From the cell containing the given text, extract its center point as (x, y) coordinate. 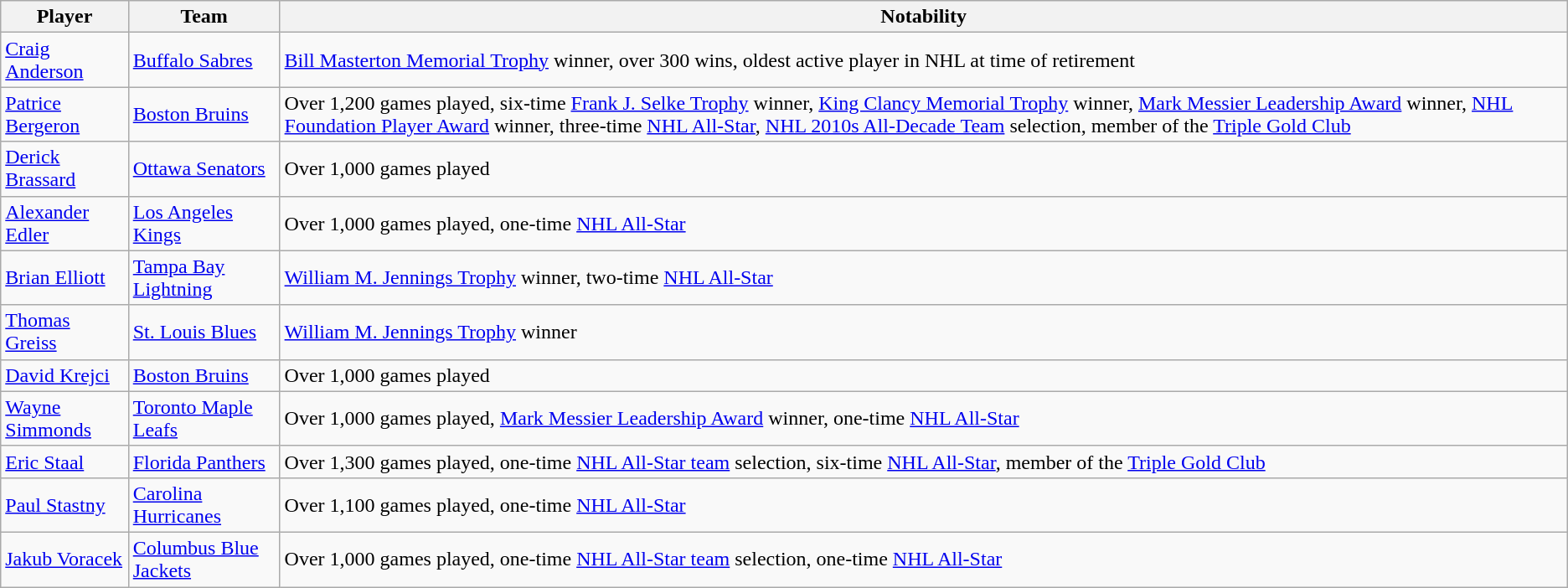
Brian Elliott (64, 278)
Over 1,000 games played, Mark Messier Leadership Award winner, one-time NHL All-Star (923, 419)
Eric Staal (64, 462)
Thomas Greiss (64, 332)
William M. Jennings Trophy winner (923, 332)
William M. Jennings Trophy winner, two-time NHL All-Star (923, 278)
Over 1,000 games played, one-time NHL All-Star team selection, one-time NHL All-Star (923, 560)
Notability (923, 17)
Player (64, 17)
Buffalo Sabres (204, 60)
Wayne Simmonds (64, 419)
Los Angeles Kings (204, 223)
St. Louis Blues (204, 332)
Derick Brassard (64, 169)
Team (204, 17)
Over 1,100 games played, one-time NHL All-Star (923, 504)
Bill Masterton Memorial Trophy winner, over 300 wins, oldest active player in NHL at time of retirement (923, 60)
Ottawa Senators (204, 169)
Florida Panthers (204, 462)
Patrice Bergeron (64, 114)
Craig Anderson (64, 60)
Over 1,300 games played, one-time NHL All-Star team selection, six-time NHL All-Star, member of the Triple Gold Club (923, 462)
Paul Stastny (64, 504)
Over 1,000 games played, one-time NHL All-Star (923, 223)
Alexander Edler (64, 223)
Toronto Maple Leafs (204, 419)
Columbus Blue Jackets (204, 560)
Tampa Bay Lightning (204, 278)
Jakub Voracek (64, 560)
David Krejci (64, 375)
Carolina Hurricanes (204, 504)
